Find where the given text appears and provide that cell's center as (X, Y) coordinate. 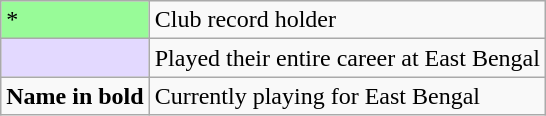
Currently playing for East Bengal (347, 96)
Name in bold (75, 96)
* (75, 20)
Played their entire career at East Bengal (347, 58)
Club record holder (347, 20)
